Return [x, y] of the center of cell containing provided text 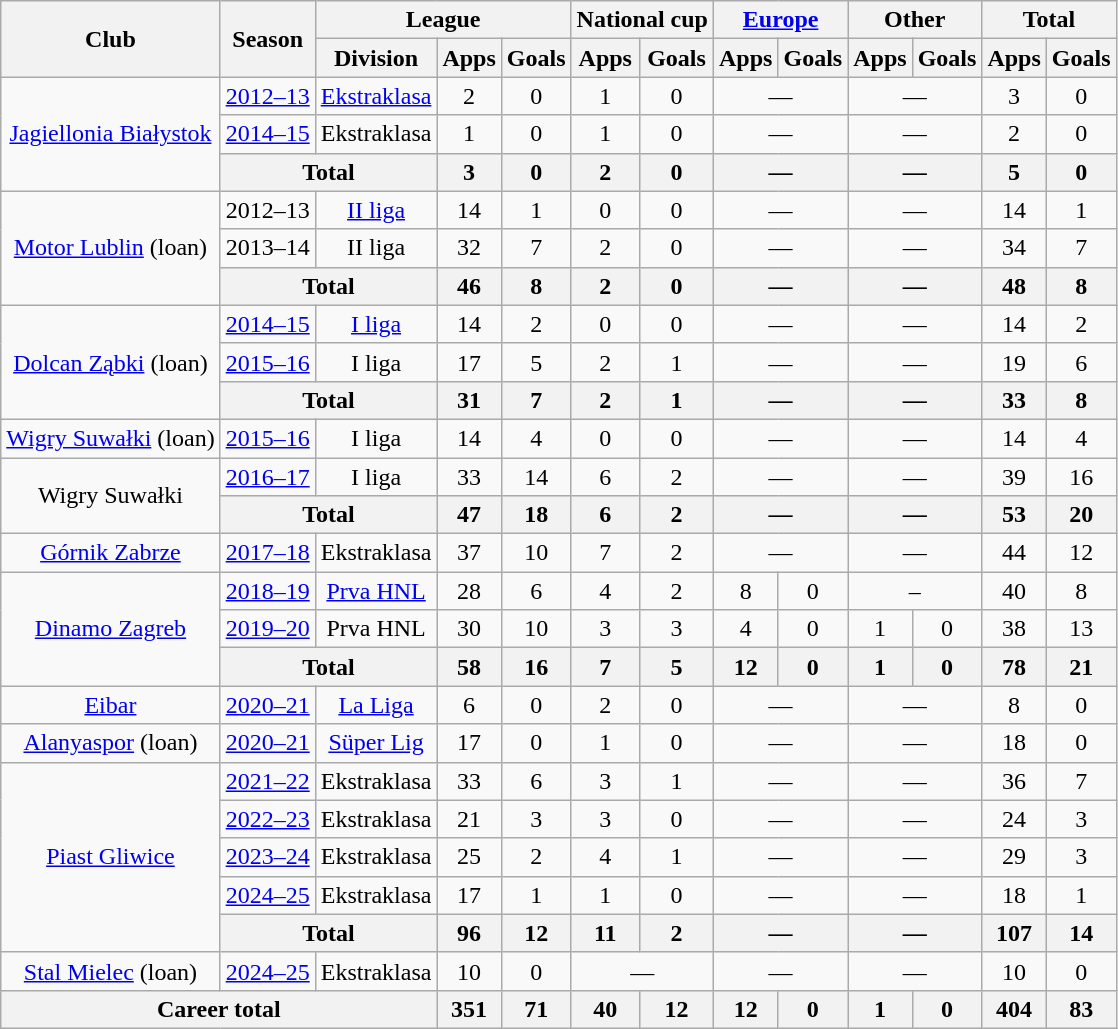
37 [469, 553]
404 [1014, 1009]
83 [1081, 1009]
48 [1014, 286]
39 [1014, 477]
44 [1014, 553]
Süper Lig [376, 743]
46 [469, 286]
13 [1081, 629]
Dolcan Ząbki (loan) [110, 362]
Europe [781, 20]
Motor Lublin (loan) [110, 248]
Wigry Suwałki (loan) [110, 438]
Other [915, 20]
Górnik Zabrze [110, 553]
28 [469, 591]
32 [469, 248]
Division [376, 58]
107 [1014, 933]
11 [605, 933]
2023–24 [268, 857]
2017–18 [268, 553]
58 [469, 667]
Wigry Suwałki [110, 496]
24 [1014, 819]
29 [1014, 857]
30 [469, 629]
– [915, 591]
Jagiellonia Białystok [110, 134]
League [443, 20]
19 [1014, 362]
47 [469, 515]
2021–22 [268, 781]
34 [1014, 248]
Stal Mielec (loan) [110, 971]
2022–23 [268, 819]
Dinamo Zagreb [110, 629]
25 [469, 857]
National cup [642, 20]
2016–17 [268, 477]
2018–19 [268, 591]
Piast Gliwice [110, 857]
53 [1014, 515]
Career total [219, 1009]
2013–14 [268, 248]
78 [1014, 667]
2019–20 [268, 629]
20 [1081, 515]
La Liga [376, 705]
71 [536, 1009]
Eibar [110, 705]
Club [110, 39]
351 [469, 1009]
38 [1014, 629]
96 [469, 933]
31 [469, 400]
36 [1014, 781]
Season [268, 39]
Alanyaspor (loan) [110, 743]
